Output the (x, y) coordinate of the center of the cell containing the given text.  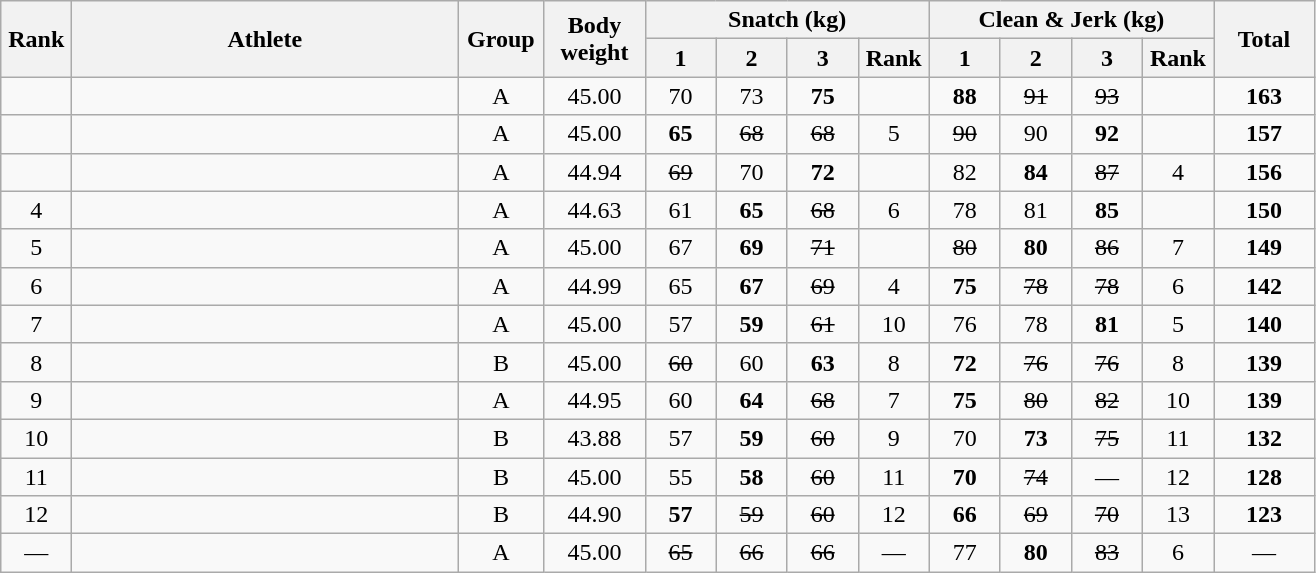
71 (822, 248)
156 (1264, 172)
92 (1106, 134)
142 (1264, 286)
44.90 (594, 515)
Clean & Jerk (kg) (1071, 20)
44.95 (594, 400)
74 (1036, 477)
157 (1264, 134)
Body weight (594, 39)
43.88 (594, 438)
44.94 (594, 172)
149 (1264, 248)
13 (1178, 515)
123 (1264, 515)
93 (1106, 96)
128 (1264, 477)
Snatch (kg) (787, 20)
140 (1264, 324)
Athlete (265, 39)
87 (1106, 172)
Group (501, 39)
55 (680, 477)
84 (1036, 172)
64 (752, 400)
77 (964, 553)
163 (1264, 96)
63 (822, 362)
44.99 (594, 286)
83 (1106, 553)
44.63 (594, 210)
88 (964, 96)
85 (1106, 210)
86 (1106, 248)
91 (1036, 96)
132 (1264, 438)
Total (1264, 39)
58 (752, 477)
150 (1264, 210)
